Detect which cell encompasses the target text, then output its [X, Y] center coordinate. 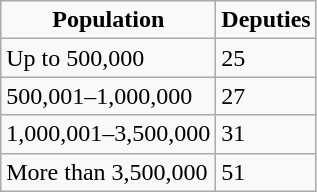
500,001–1,000,000 [108, 96]
1,000,001–3,500,000 [108, 134]
51 [266, 172]
27 [266, 96]
31 [266, 134]
Up to 500,000 [108, 58]
25 [266, 58]
More than 3,500,000 [108, 172]
Population [108, 20]
Deputies [266, 20]
